Pinpoint the cell where the given text exists, returning its (x, y) midpoint coordinate. 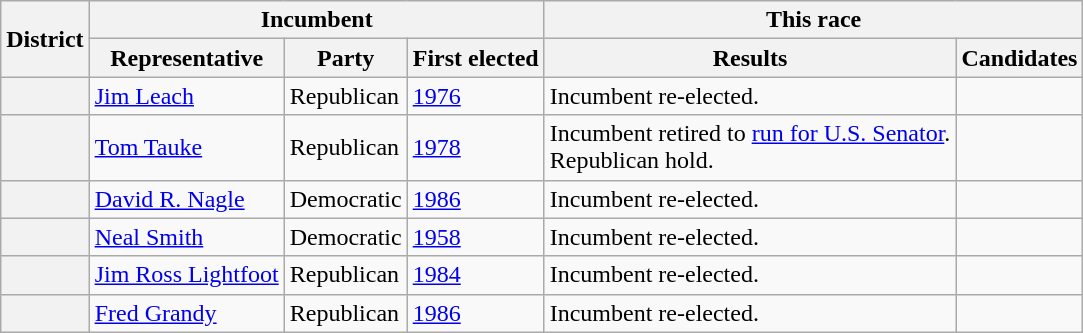
Candidates (1020, 58)
Representative (186, 58)
Results (750, 58)
This race (814, 20)
Neal Smith (186, 237)
Jim Leach (186, 96)
Tom Tauke (186, 148)
1984 (476, 275)
Incumbent (316, 20)
1958 (476, 237)
1978 (476, 148)
David R. Nagle (186, 199)
Party (346, 58)
Fred Grandy (186, 313)
1976 (476, 96)
District (45, 39)
Incumbent retired to run for U.S. Senator.Republican hold. (750, 148)
First elected (476, 58)
Jim Ross Lightfoot (186, 275)
